Identify which cell holds the provided text, then report its (X, Y) central coordinate. 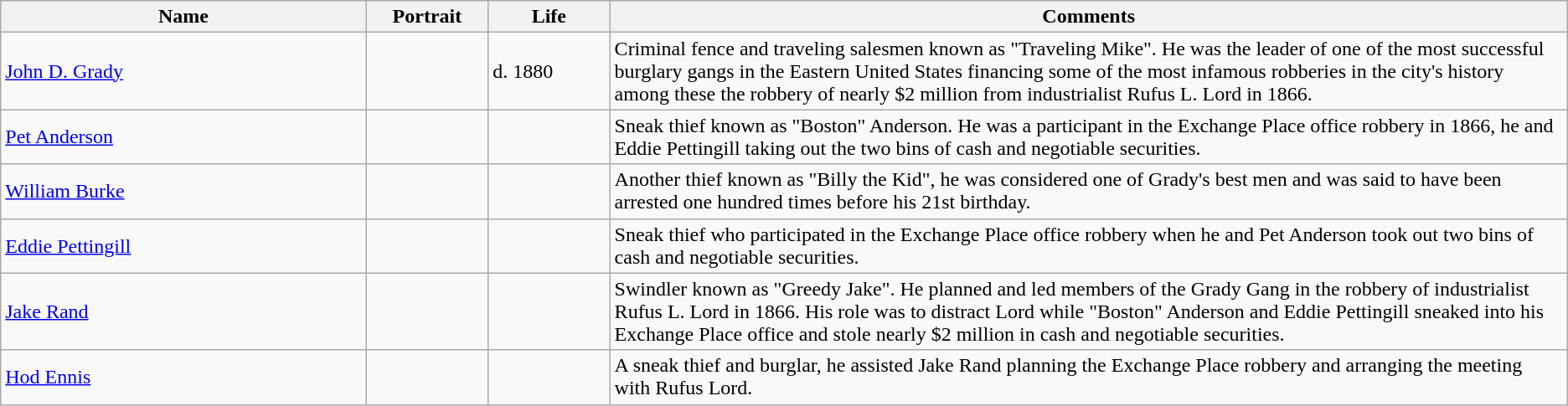
Eddie Pettingill (183, 246)
Jake Rand (183, 311)
Pet Anderson (183, 137)
A sneak thief and burglar, he assisted Jake Rand planning the Exchange Place robbery and arranging the meeting with Rufus Lord. (1089, 377)
d. 1880 (549, 71)
Name (183, 17)
Hod Ennis (183, 377)
Sneak thief who participated in the Exchange Place office robbery when he and Pet Anderson took out two bins of cash and negotiable securities. (1089, 246)
William Burke (183, 191)
Portrait (427, 17)
John D. Grady (183, 71)
Comments (1089, 17)
Life (549, 17)
